Determine the [x, y] coordinate at the center of the cell enclosing the given text.  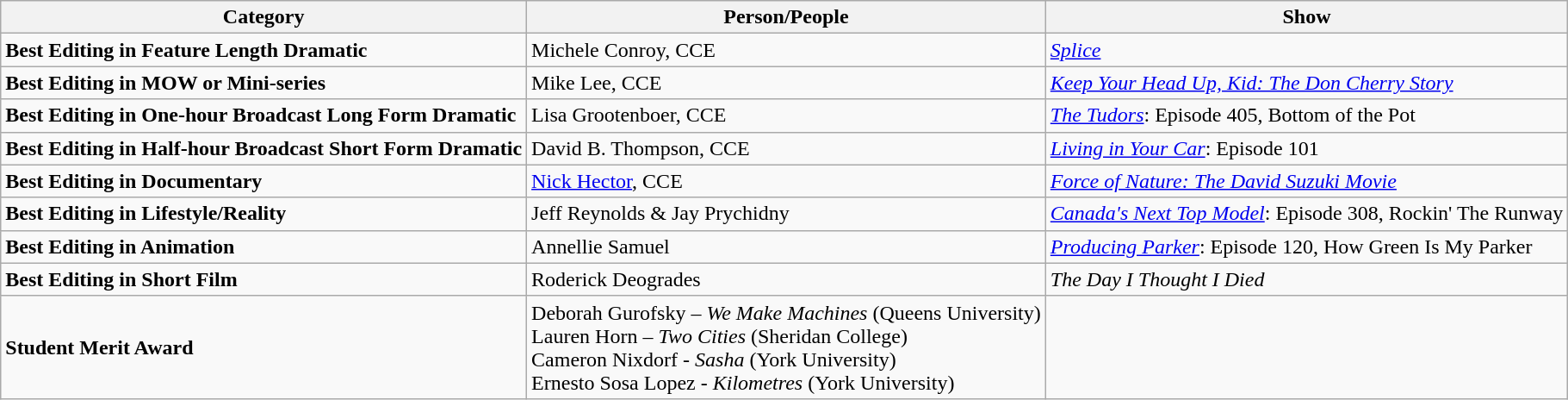
Splice [1307, 50]
Student Merit Award [263, 347]
Category [263, 17]
Force of Nature: The David Suzuki Movie [1307, 181]
Best Editing in One-hour Broadcast Long Form Dramatic [263, 116]
David B. Thompson, CCE [787, 148]
Lisa Grootenboer, CCE [787, 116]
Mike Lee, CCE [787, 83]
Nick Hector, CCE [787, 181]
Best Editing in Short Film [263, 279]
Living in Your Car: Episode 101 [1307, 148]
Best Editing in MOW or Mini-series [263, 83]
Best Editing in Documentary [263, 181]
Show [1307, 17]
Best Editing in Lifestyle/Reality [263, 214]
Annellie Samuel [787, 247]
Person/People [787, 17]
Best Editing in Feature Length Dramatic [263, 50]
Michele Conroy, CCE [787, 50]
Producing Parker: Episode 120, How Green Is My Parker [1307, 247]
The Day I Thought I Died [1307, 279]
Keep Your Head Up, Kid: The Don Cherry Story [1307, 83]
Roderick Deogrades [787, 279]
Best Editing in Half-hour Broadcast Short Form Dramatic [263, 148]
Jeff Reynolds & Jay Prychidny [787, 214]
Best Editing in Animation [263, 247]
Canada's Next Top Model: Episode 308, Rockin' The Runway [1307, 214]
The Tudors: Episode 405, Bottom of the Pot [1307, 116]
